Return the (X, Y) coordinate for the center point of the cell that contains the specified text.  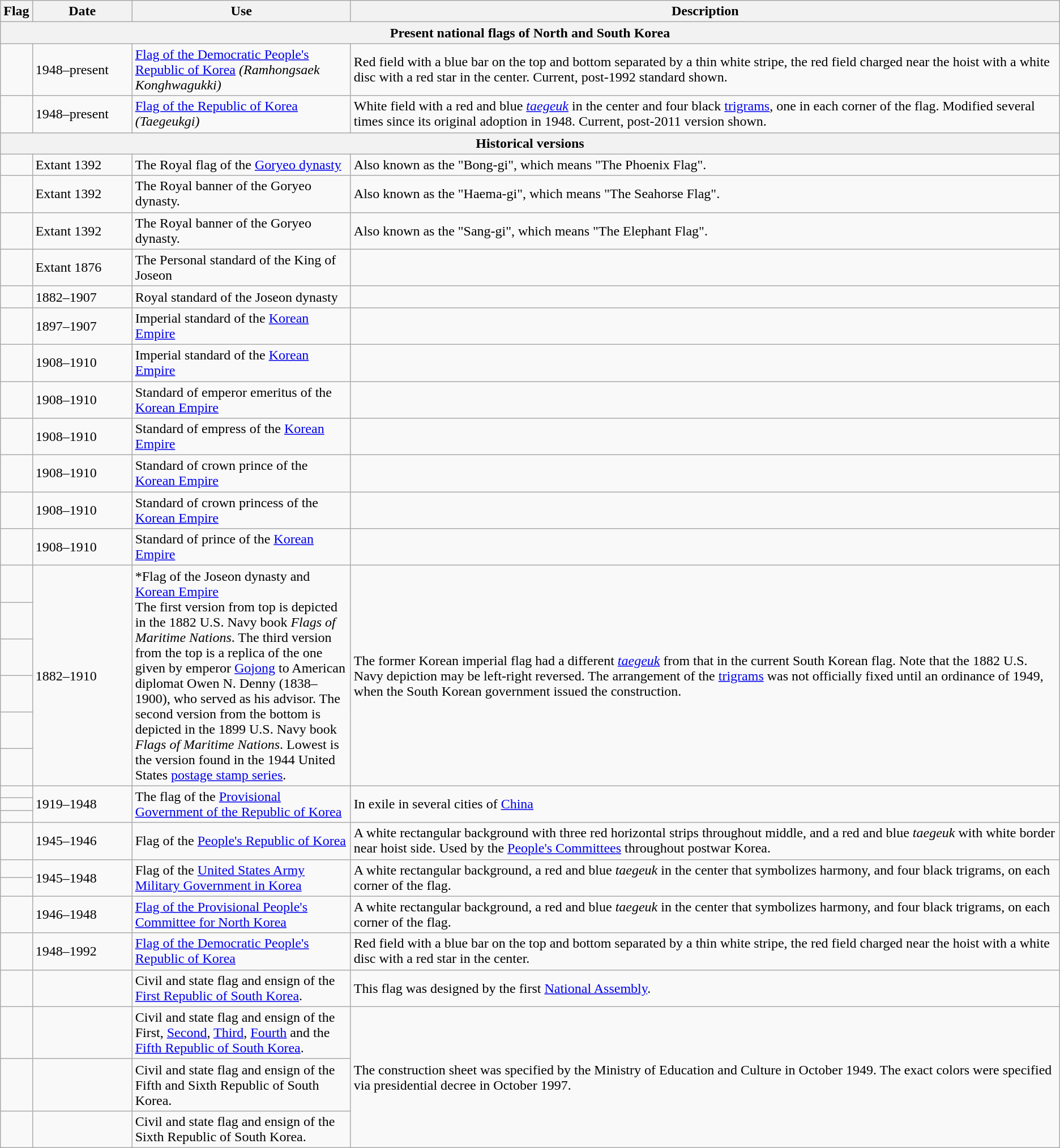
Use (241, 11)
Also known as the "Bong-gi", which means "The Phoenix Flag". (705, 165)
1945–1946 (82, 841)
1948–1992 (82, 951)
1946–1948 (82, 915)
Flag of the Provisional People's Committee for North Korea (241, 915)
Date (82, 11)
Civil and state flag and ensign of the Fifth and Sixth Republic of South Korea. (241, 1085)
Flag of the Democratic People's Republic of Korea (241, 951)
Flag of the People's Republic of Korea (241, 841)
This flag was designed by the first National Assembly. (705, 988)
1882–1907 (82, 297)
Flag of the United States Army Military Government in Korea (241, 877)
1882–1910 (82, 676)
Standard of prince of the Korean Empire (241, 547)
Standard of crown prince of the Korean Empire (241, 473)
In exile in several cities of China (705, 804)
Civil and state flag and ensign of the First, Second, Third, Fourth and the Fifth Republic of South Korea. (241, 1033)
Description (705, 11)
Flag (16, 11)
Also known as the "Haema-gi", which means "The Seahorse Flag". (705, 194)
1897–1907 (82, 326)
Extant 1876 (82, 267)
Royal standard of the Joseon dynasty (241, 297)
Standard of empress of the Korean Empire (241, 437)
1919–1948 (82, 804)
The flag of the Provisional Government of the Republic of Korea (241, 804)
Present national flags of North and South Korea (530, 33)
Flag of the Republic of Korea (Taegeukgi) (241, 114)
1945–1948 (82, 877)
The Personal standard of the King of Joseon (241, 267)
Standard of emperor emeritus of the Korean Empire (241, 400)
Standard of crown princess of the Korean Empire (241, 511)
Flag of the Democratic People's Republic of Korea (Ramhongsaek Konghwagukki) (241, 70)
Civil and state flag and ensign of the First Republic of South Korea. (241, 988)
The Royal flag of the Goryeo dynasty (241, 165)
Historical versions (530, 143)
Also known as the "Sang-gi", which means "The Elephant Flag". (705, 231)
Civil and state flag and ensign of the Sixth Republic of South Korea. (241, 1129)
